Pinpoint the cell where the given text exists, returning its [X, Y] midpoint coordinate. 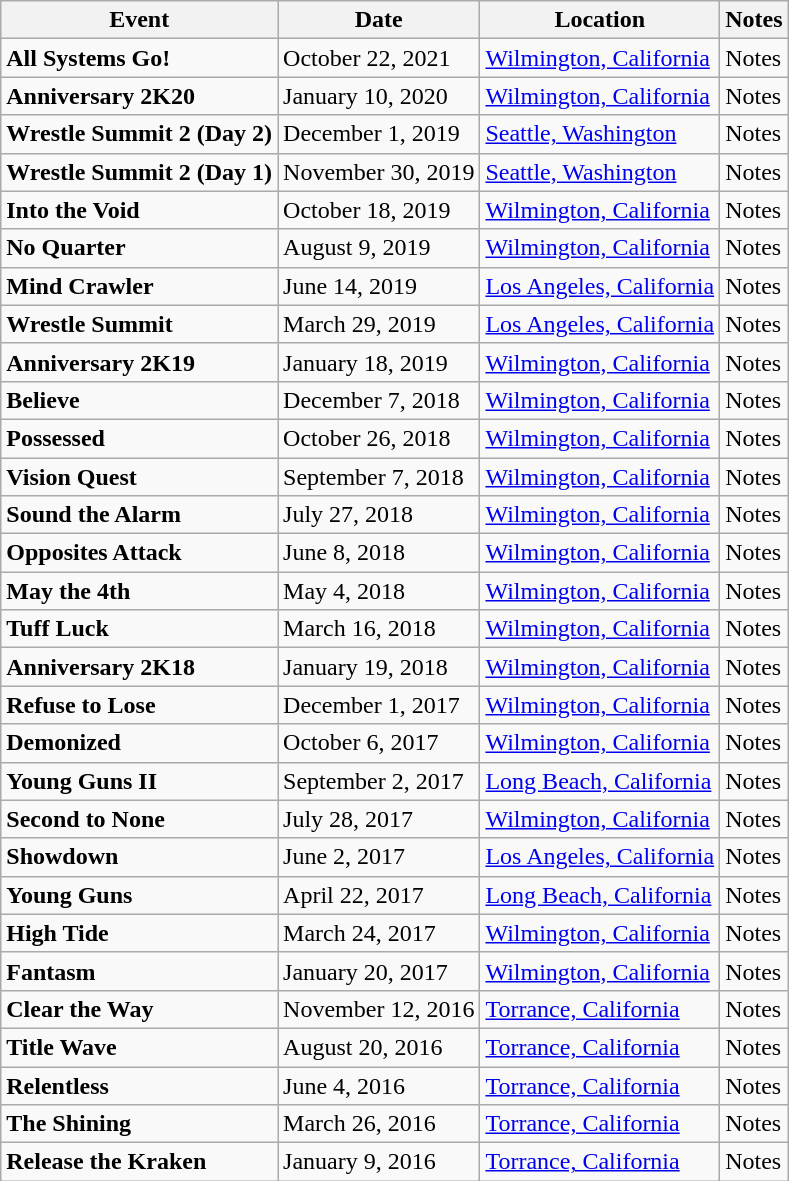
October 22, 2021 [379, 58]
Opposites Attack [140, 553]
November 30, 2019 [379, 172]
Wrestle Summit 2 (Day 2) [140, 134]
Sound the Alarm [140, 515]
August 9, 2019 [379, 248]
May the 4th [140, 591]
Clear the Way [140, 1009]
Demonized [140, 743]
January 9, 2016 [379, 1162]
Showdown [140, 857]
October 6, 2017 [379, 743]
Anniversary 2K18 [140, 667]
Title Wave [140, 1047]
Fantasm [140, 971]
July 28, 2017 [379, 819]
August 20, 2016 [379, 1047]
Anniversary 2K19 [140, 362]
Young Guns II [140, 781]
Tuff Luck [140, 629]
April 22, 2017 [379, 895]
January 18, 2019 [379, 362]
March 16, 2018 [379, 629]
December 1, 2019 [379, 134]
January 10, 2020 [379, 96]
Vision Quest [140, 477]
Wrestle Summit [140, 324]
December 1, 2017 [379, 705]
December 7, 2018 [379, 400]
Location [600, 20]
The Shining [140, 1124]
October 18, 2019 [379, 210]
No Quarter [140, 248]
March 29, 2019 [379, 324]
November 12, 2016 [379, 1009]
Young Guns [140, 895]
Into the Void [140, 210]
Second to None [140, 819]
Believe [140, 400]
Wrestle Summit 2 (Day 1) [140, 172]
Mind Crawler [140, 286]
Date [379, 20]
June 14, 2019 [379, 286]
June 2, 2017 [379, 857]
All Systems Go! [140, 58]
Refuse to Lose [140, 705]
Anniversary 2K20 [140, 96]
Relentless [140, 1085]
June 4, 2016 [379, 1085]
May 4, 2018 [379, 591]
Release the Kraken [140, 1162]
March 24, 2017 [379, 933]
Event [140, 20]
January 19, 2018 [379, 667]
High Tide [140, 933]
March 26, 2016 [379, 1124]
September 2, 2017 [379, 781]
July 27, 2018 [379, 515]
September 7, 2018 [379, 477]
October 26, 2018 [379, 438]
January 20, 2017 [379, 971]
June 8, 2018 [379, 553]
Possessed [140, 438]
